Scan for the cell matching the given text and deliver its [X, Y] coordinate at center. 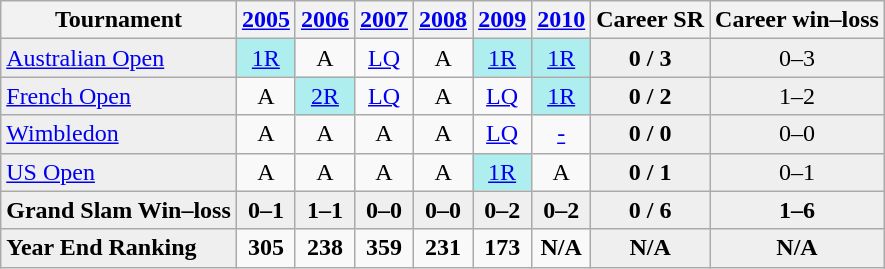
Year End Ranking [119, 248]
305 [266, 248]
2007 [384, 20]
2009 [502, 20]
Australian Open [119, 58]
US Open [119, 172]
Wimbledon [119, 134]
2005 [266, 20]
238 [324, 248]
1–6 [798, 210]
2010 [562, 20]
2006 [324, 20]
- [562, 134]
0 / 0 [650, 134]
2R [324, 96]
0–3 [798, 58]
2008 [444, 20]
359 [384, 248]
1–1 [324, 210]
Career SR [650, 20]
0 / 2 [650, 96]
0 / 3 [650, 58]
Grand Slam Win–loss [119, 210]
231 [444, 248]
0 / 1 [650, 172]
1–2 [798, 96]
0 / 6 [650, 210]
Career win–loss [798, 20]
Tournament [119, 20]
173 [502, 248]
French Open [119, 96]
